Identify which cell holds the provided text, then report its (x, y) central coordinate. 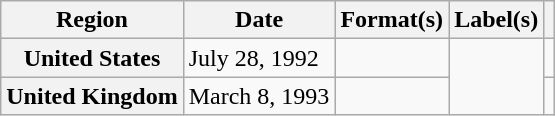
United Kingdom (92, 96)
Region (92, 20)
Date (259, 20)
March 8, 1993 (259, 96)
July 28, 1992 (259, 58)
United States (92, 58)
Format(s) (392, 20)
Label(s) (496, 20)
